Locate the cell with the specified text and output its [X, Y] center coordinate. 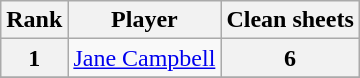
1 [34, 58]
Player [144, 20]
Jane Campbell [144, 58]
6 [290, 58]
Rank [34, 20]
Clean sheets [290, 20]
